Detect which cell encompasses the target text, then output its [X, Y] center coordinate. 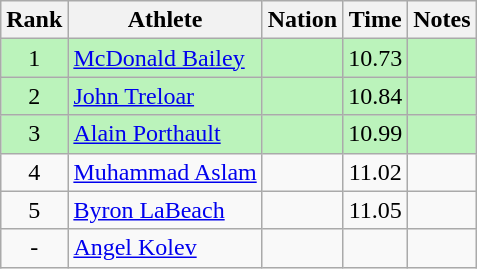
Time [376, 20]
10.73 [376, 58]
Angel Kolev [165, 248]
11.02 [376, 172]
- [34, 248]
Athlete [165, 20]
John Treloar [165, 96]
Alain Porthault [165, 134]
Notes [442, 20]
11.05 [376, 210]
10.84 [376, 96]
Nation [302, 20]
2 [34, 96]
3 [34, 134]
10.99 [376, 134]
Byron LaBeach [165, 210]
Muhammad Aslam [165, 172]
McDonald Bailey [165, 58]
1 [34, 58]
4 [34, 172]
Rank [34, 20]
5 [34, 210]
